For the text-containing cell, return its midpoint in [X, Y] coordinate format. 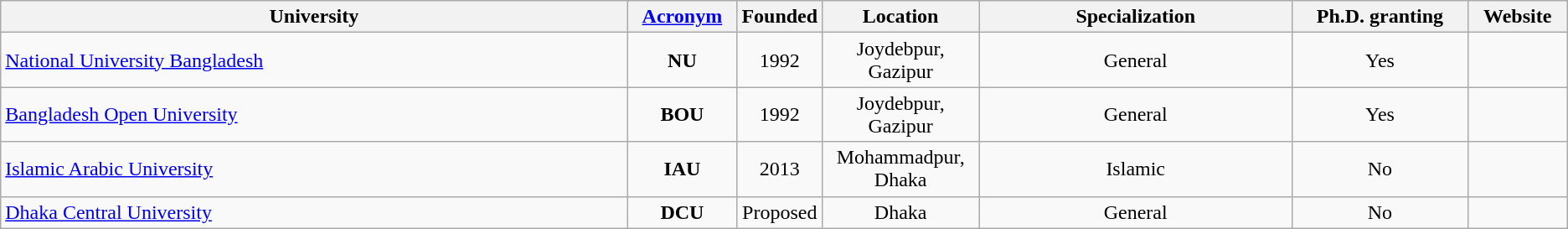
Mohammadpur, Dhaka [901, 169]
Location [901, 17]
Proposed [780, 212]
Ph.D. granting [1380, 17]
Islamic Arabic University [314, 169]
University [314, 17]
Dhaka [901, 212]
National University Bangladesh [314, 60]
Dhaka Central University [314, 212]
Website [1518, 17]
NU [682, 60]
Islamic [1136, 169]
Bangladesh Open University [314, 114]
DCU [682, 212]
Founded [780, 17]
Acronym [682, 17]
BOU [682, 114]
IAU [682, 169]
Specialization [1136, 17]
2013 [780, 169]
